Locate the cell with the specified text and output its (X, Y) center coordinate. 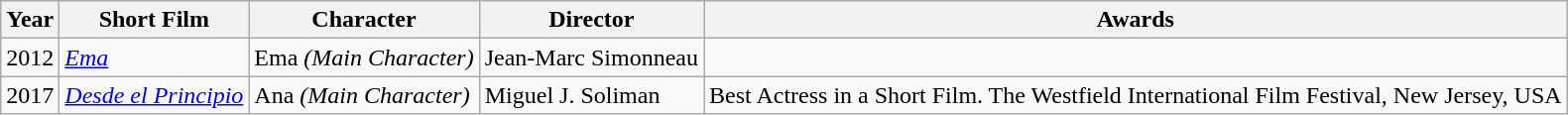
Director (591, 20)
Miguel J. Soliman (591, 95)
Desde el Principio (155, 95)
Short Film (155, 20)
Jean-Marc Simonneau (591, 57)
2017 (30, 95)
Ana (Main Character) (364, 95)
2012 (30, 57)
Character (364, 20)
Best Actress in a Short Film. The Westfield International Film Festival, New Jersey, USA (1137, 95)
Year (30, 20)
Awards (1137, 20)
Ema (155, 57)
Ema (Main Character) (364, 57)
